Output the [X, Y] coordinate of the center of the cell containing the given text.  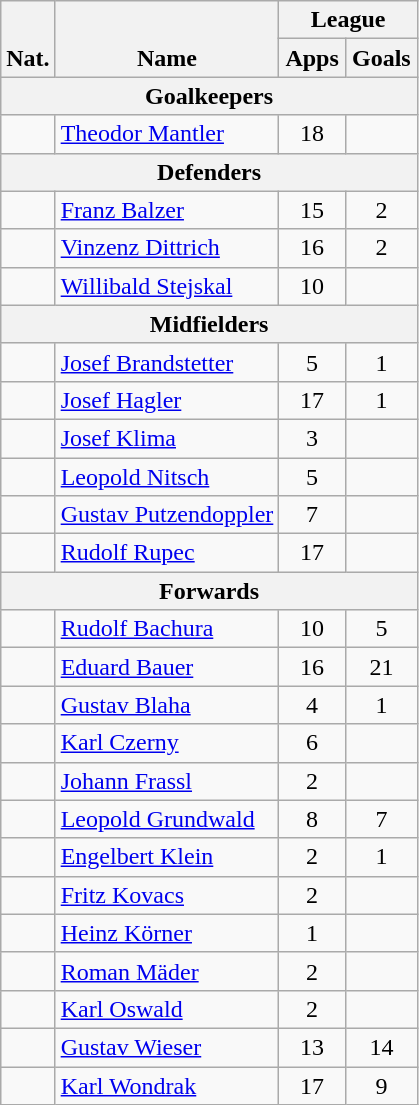
15 [312, 210]
Midfielders [210, 324]
Karl Oswald [167, 1009]
Gustav Blaha [167, 705]
Leopold Grundwald [167, 819]
Josef Hagler [167, 400]
4 [312, 705]
Josef Brandstetter [167, 362]
3 [312, 438]
Fritz Kovacs [167, 895]
Franz Balzer [167, 210]
Apps [312, 58]
Johann Frassl [167, 781]
Rudolf Rupec [167, 553]
Karl Wondrak [167, 1085]
13 [312, 1047]
9 [381, 1085]
Karl Czerny [167, 743]
Roman Mäder [167, 971]
21 [381, 667]
Gustav Putzendoppler [167, 515]
Rudolf Bachura [167, 629]
Vinzenz Dittrich [167, 248]
Name [167, 39]
Theodor Mantler [167, 134]
Josef Klima [167, 438]
Goalkeepers [210, 96]
Goals [381, 58]
Leopold Nitsch [167, 477]
Defenders [210, 172]
Eduard Bauer [167, 667]
8 [312, 819]
Engelbert Klein [167, 857]
Forwards [210, 591]
Gustav Wieser [167, 1047]
League [348, 20]
18 [312, 134]
Willibald Stejskal [167, 286]
14 [381, 1047]
6 [312, 743]
Nat. [28, 39]
Heinz Körner [167, 933]
